Detect which cell encompasses the target text, then output its [X, Y] center coordinate. 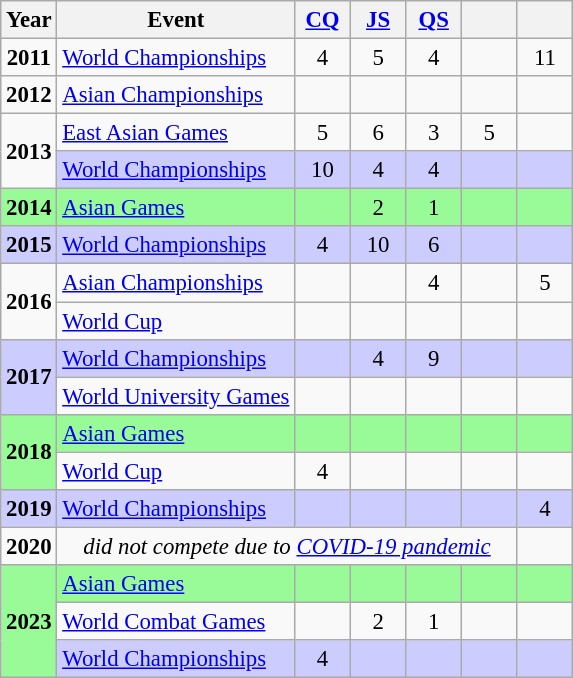
3 [434, 133]
2020 [29, 546]
did not compete due to COVID-19 pandemic [287, 546]
World Combat Games [176, 621]
2013 [29, 152]
9 [434, 358]
QS [434, 20]
2011 [29, 58]
JS [378, 20]
2015 [29, 245]
2017 [29, 376]
2018 [29, 452]
2014 [29, 208]
2016 [29, 302]
East Asian Games [176, 133]
2012 [29, 95]
CQ [323, 20]
World University Games [176, 396]
11 [545, 58]
2019 [29, 509]
Year [29, 20]
2023 [29, 622]
Event [176, 20]
